Extract the [x, y] coordinate from the center of the cell holding the provided text.  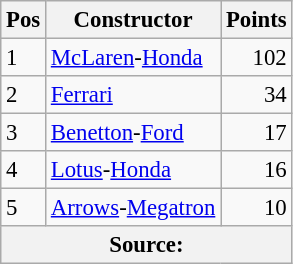
16 [256, 170]
Arrows-Megatron [134, 208]
Pos [24, 20]
2 [24, 95]
McLaren-Honda [134, 58]
Benetton-Ford [134, 133]
Ferrari [134, 95]
Lotus-Honda [134, 170]
17 [256, 133]
Points [256, 20]
Source: [146, 245]
34 [256, 95]
1 [24, 58]
4 [24, 170]
5 [24, 208]
102 [256, 58]
Constructor [134, 20]
10 [256, 208]
3 [24, 133]
